Return the [X, Y] coordinate for the center point of the cell that contains the specified text.  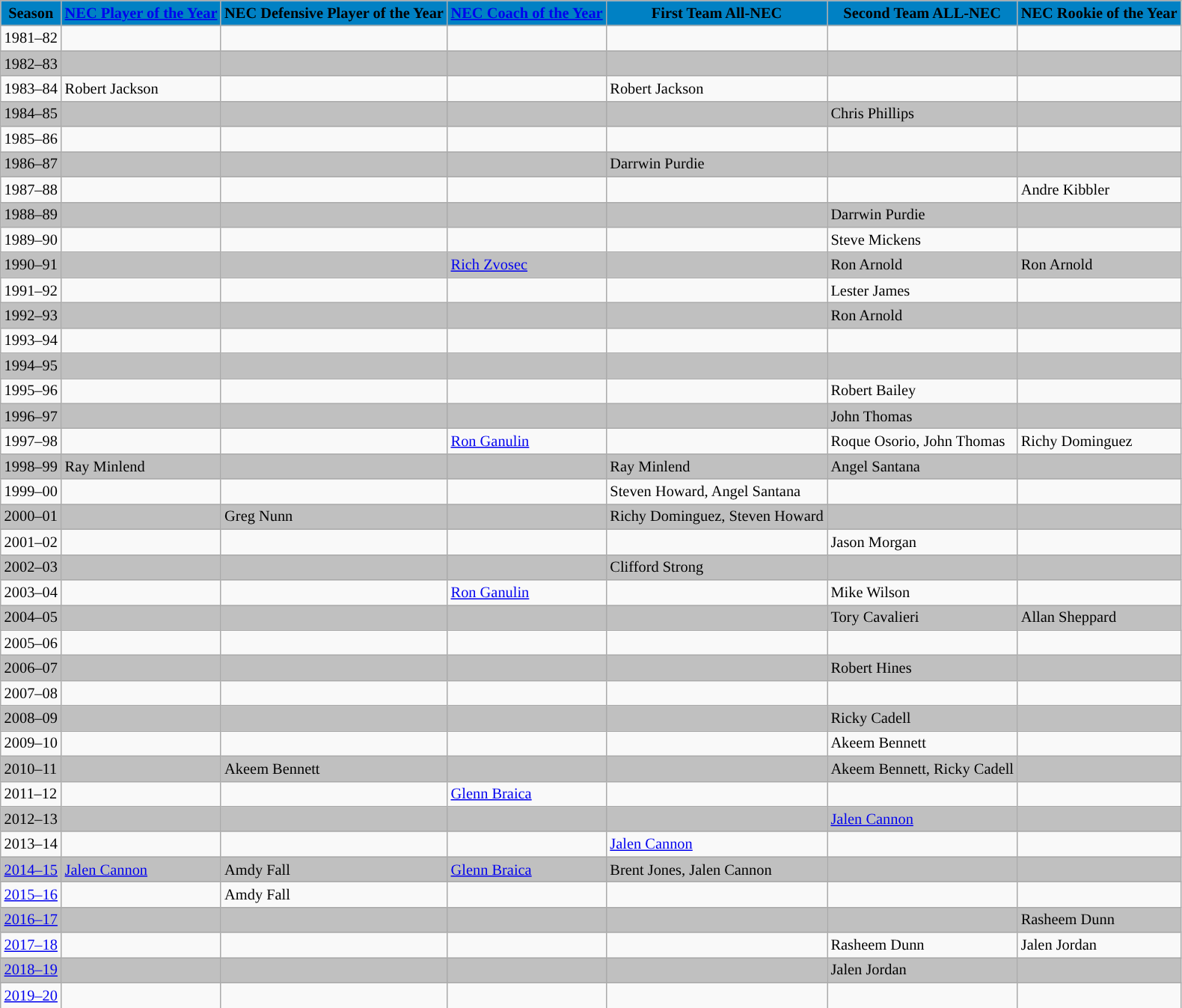
Lester James [922, 290]
Robert Hines [922, 668]
2015–16 [31, 894]
2017–18 [31, 945]
Second Team ALL-NEC [922, 13]
2001–02 [31, 542]
Robert Bailey [922, 391]
Clifford Strong [717, 567]
NEC Player of the Year [141, 13]
1987–88 [31, 189]
Greg Nunn [334, 516]
Tory Cavalieri [922, 617]
1992–93 [31, 315]
Jason Morgan [922, 542]
2007–08 [31, 693]
Andre Kibbler [1099, 189]
2011–12 [31, 794]
2005–06 [31, 643]
1983–84 [31, 88]
Richy Dominguez, Steven Howard [717, 516]
2000–01 [31, 516]
Ricky Cadell [922, 718]
Steve Mickens [922, 239]
Rich Zvosec [527, 265]
Mike Wilson [922, 592]
1993–94 [31, 340]
2003–04 [31, 592]
2018–19 [31, 970]
1988–89 [31, 215]
Akeem Bennett, Ricky Cadell [922, 769]
Steven Howard, Angel Santana [717, 492]
1985–86 [31, 139]
Roque Osorio, John Thomas [922, 441]
2013–14 [31, 844]
2014–15 [31, 870]
2009–10 [31, 743]
1981–82 [31, 38]
1998–99 [31, 466]
1996–97 [31, 416]
1994–95 [31, 366]
2010–11 [31, 769]
First Team All-NEC [717, 13]
2006–07 [31, 668]
NEC Defensive Player of the Year [334, 13]
1984–85 [31, 114]
2004–05 [31, 617]
1986–87 [31, 164]
1989–90 [31, 239]
1995–96 [31, 391]
2008–09 [31, 718]
2012–13 [31, 819]
Chris Phillips [922, 114]
Allan Sheppard [1099, 617]
1991–92 [31, 290]
Angel Santana [922, 466]
2019–20 [31, 995]
NEC Rookie of the Year [1099, 13]
John Thomas [922, 416]
2016–17 [31, 920]
1999–00 [31, 492]
2002–03 [31, 567]
1982–83 [31, 64]
Season [31, 13]
NEC Coach of the Year [527, 13]
Richy Dominguez [1099, 441]
Brent Jones, Jalen Cannon [717, 870]
1990–91 [31, 265]
1997–98 [31, 441]
